Capture the cell that displays the provided text and extract its [x, y] central coordinate. 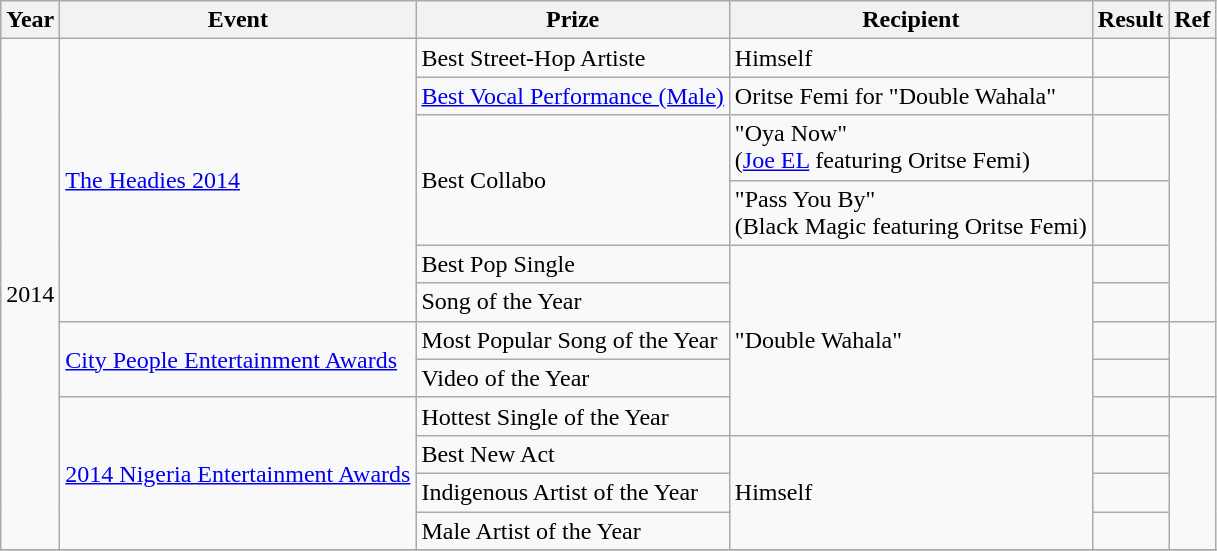
Hottest Single of the Year [572, 416]
"Oya Now" (Joe EL featuring Oritse Femi) [910, 148]
City People Entertainment Awards [238, 359]
Recipient [910, 20]
Result [1130, 20]
Event [238, 20]
Indigenous Artist of the Year [572, 492]
Best Collabo [572, 180]
"Pass You By" (Black Magic featuring Oritse Femi) [910, 212]
Song of the Year [572, 302]
"Double Wahala" [910, 340]
Oritse Femi for "Double Wahala" [910, 96]
Best Vocal Performance (Male) [572, 96]
Best Street-Hop Artiste [572, 58]
Video of the Year [572, 378]
The Headies 2014 [238, 180]
Year [30, 20]
Best Pop Single [572, 264]
Prize [572, 20]
Male Artist of the Year [572, 531]
Ref [1192, 20]
2014 Nigeria Entertainment Awards [238, 473]
Most Popular Song of the Year [572, 340]
2014 [30, 294]
Best New Act [572, 454]
